Return (X, Y) of the center of cell containing provided text 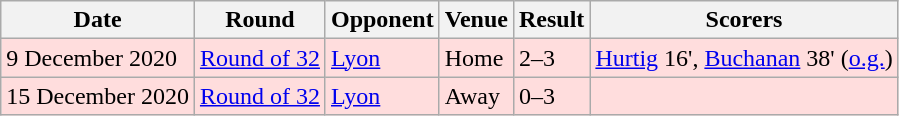
15 December 2020 (98, 96)
Scorers (744, 20)
Opponent (382, 20)
Venue (476, 20)
Result (551, 20)
2–3 (551, 58)
0–3 (551, 96)
Away (476, 96)
9 December 2020 (98, 58)
Date (98, 20)
Home (476, 58)
Hurtig 16', Buchanan 38' (o.g.) (744, 58)
Round (260, 20)
